Locate the cell with the specified text and output its (X, Y) center coordinate. 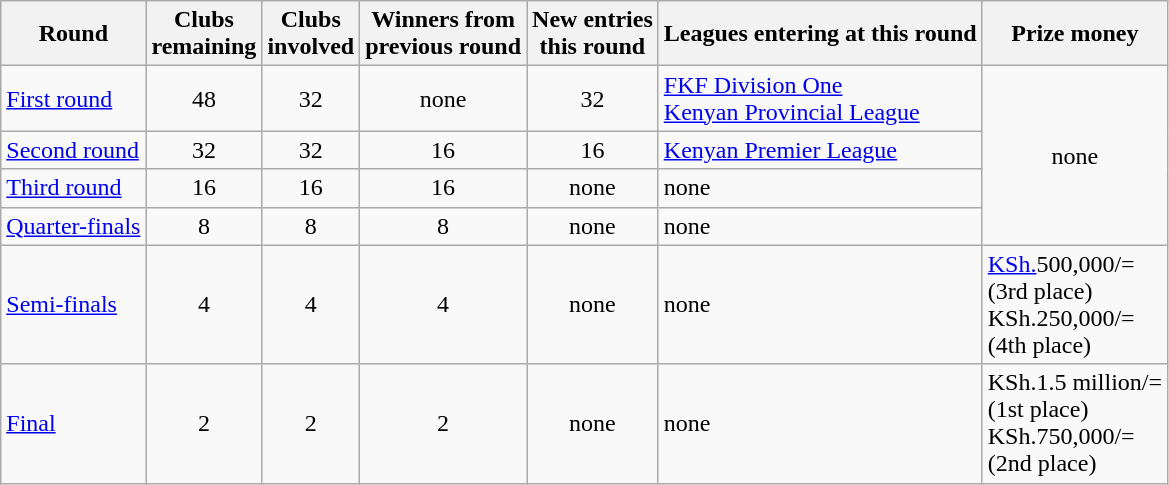
Semi-finals (74, 304)
Third round (74, 188)
First round (74, 98)
Clubsremaining (204, 34)
48 (204, 98)
Winners fromprevious round (444, 34)
FKF Division OneKenyan Provincial League (820, 98)
New entriesthis round (593, 34)
KSh.1.5 million/=(1st place)KSh.750,000/=(2nd place) (1074, 424)
Prize money (1074, 34)
KSh.500,000/=(3rd place)KSh.250,000/=(4th place) (1074, 304)
Final (74, 424)
Leagues entering at this round (820, 34)
Round (74, 34)
Second round (74, 150)
Quarter-finals (74, 226)
Clubsinvolved (311, 34)
Kenyan Premier League (820, 150)
